Extract the [x, y] coordinate from the center of the cell holding the provided text.  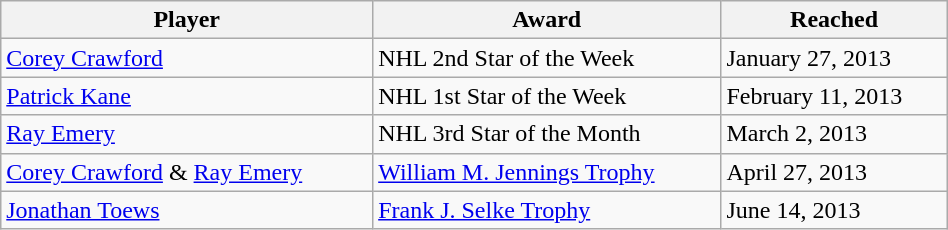
Frank J. Selke Trophy [547, 210]
William M. Jennings Trophy [547, 172]
Player [187, 20]
Corey Crawford & Ray Emery [187, 172]
March 2, 2013 [834, 134]
Award [547, 20]
February 11, 2013 [834, 96]
Reached [834, 20]
January 27, 2013 [834, 58]
April 27, 2013 [834, 172]
June 14, 2013 [834, 210]
Jonathan Toews [187, 210]
NHL 2nd Star of the Week [547, 58]
Corey Crawford [187, 58]
NHL 3rd Star of the Month [547, 134]
Patrick Kane [187, 96]
Ray Emery [187, 134]
NHL 1st Star of the Week [547, 96]
